Identify which cell holds the provided text, then report its (X, Y) central coordinate. 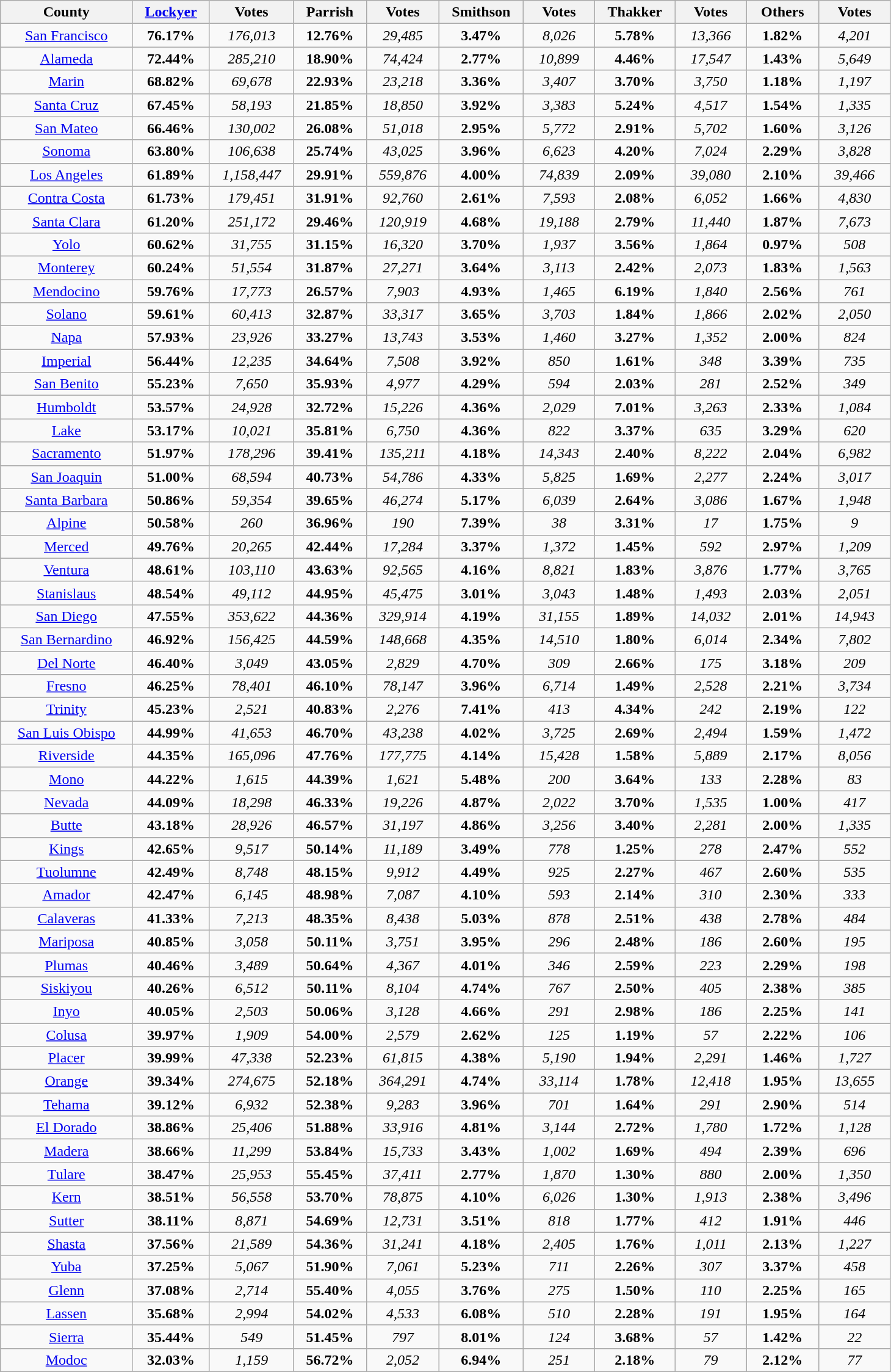
68.82% (171, 82)
2.14% (635, 895)
1.54% (782, 105)
2.01% (782, 616)
593 (559, 895)
33,114 (559, 1081)
39.65% (330, 500)
San Luis Obispo (67, 733)
285,210 (251, 59)
552 (854, 849)
620 (854, 430)
48.35% (330, 918)
18.90% (330, 59)
2.64% (635, 500)
3,734 (854, 686)
50.58% (171, 523)
701 (559, 1105)
20,265 (251, 546)
Lake (67, 430)
Sutter (67, 1221)
5.03% (481, 918)
2,052 (403, 1360)
Alpine (67, 523)
31.15% (330, 244)
1,727 (854, 1058)
4.19% (481, 616)
711 (559, 1267)
38.86% (171, 1128)
46.40% (171, 662)
53.57% (171, 407)
1,913 (711, 1197)
156,425 (251, 639)
10,021 (251, 430)
40.05% (171, 1011)
39.41% (330, 454)
Glenn (67, 1290)
50.14% (330, 849)
17,284 (403, 546)
4,367 (403, 965)
Yolo (67, 244)
60.24% (171, 267)
Merced (67, 546)
56,558 (251, 1197)
3.65% (481, 314)
2.09% (635, 175)
29.46% (330, 221)
Ventura (67, 570)
14,032 (711, 616)
1,615 (251, 779)
6,026 (559, 1197)
Mendocino (67, 291)
413 (559, 710)
165 (854, 1290)
2,029 (559, 407)
Trinity (67, 710)
46.10% (330, 686)
1.19% (635, 1035)
50.06% (330, 1011)
2,994 (251, 1313)
5.78% (635, 35)
1,493 (711, 593)
2.17% (782, 756)
19,226 (403, 802)
4.02% (481, 733)
3.47% (481, 35)
2,503 (251, 1011)
3,144 (559, 1128)
110 (711, 1290)
1,159 (251, 1360)
Modoc (67, 1360)
2,291 (711, 1058)
79 (711, 1360)
6.19% (635, 291)
38.11% (171, 1221)
15,428 (559, 756)
Calaveras (67, 918)
12.76% (330, 35)
3,828 (854, 151)
3,058 (251, 942)
200 (559, 779)
2.59% (635, 965)
45.23% (171, 710)
13,743 (403, 338)
278 (711, 849)
11,440 (711, 221)
5.24% (635, 105)
130,002 (251, 128)
5.17% (481, 500)
54.69% (330, 1221)
22.93% (330, 82)
21.85% (330, 105)
735 (854, 361)
1,460 (559, 338)
52.18% (330, 1081)
3.27% (635, 338)
3,407 (559, 82)
458 (854, 1267)
Amador (67, 895)
Marin (67, 82)
5,649 (854, 59)
47.55% (171, 616)
281 (711, 384)
46.33% (330, 802)
37.08% (171, 1290)
2.24% (782, 477)
54.00% (330, 1035)
12,418 (711, 1081)
Colusa (67, 1035)
Kern (67, 1197)
32.72% (330, 407)
1,209 (854, 546)
9,517 (251, 849)
4.34% (635, 710)
12,731 (403, 1221)
Lockyer (171, 12)
438 (711, 918)
46.92% (171, 639)
2,405 (559, 1244)
9 (854, 523)
14,510 (559, 639)
2.18% (635, 1360)
74,424 (403, 59)
405 (711, 988)
2,829 (403, 662)
2,281 (711, 826)
1.72% (782, 1128)
2.42% (635, 267)
Napa (67, 338)
592 (711, 546)
Stanislaus (67, 593)
4.66% (481, 1011)
Nevada (67, 802)
2.51% (635, 918)
43.05% (330, 662)
2.13% (782, 1244)
Parrish (330, 12)
15,226 (403, 407)
7,650 (251, 384)
2.34% (782, 639)
2,521 (251, 710)
39.97% (171, 1035)
Lassen (67, 1313)
44.22% (171, 779)
3.43% (481, 1151)
3,751 (403, 942)
122 (854, 710)
2,276 (403, 710)
4.29% (481, 384)
41.33% (171, 918)
40.83% (330, 710)
346 (559, 965)
County (67, 12)
31,197 (403, 826)
1.64% (635, 1105)
1,840 (711, 291)
417 (854, 802)
38.51% (171, 1197)
2.10% (782, 175)
47,338 (251, 1058)
Mariposa (67, 942)
77 (854, 1360)
59.76% (171, 291)
18,298 (251, 802)
2.33% (782, 407)
Mono (67, 779)
925 (559, 872)
55.23% (171, 384)
42.65% (171, 849)
4.49% (481, 872)
1,372 (559, 546)
55.40% (330, 1290)
45,475 (403, 593)
44.99% (171, 733)
103,110 (251, 570)
2.69% (635, 733)
850 (559, 361)
3,263 (711, 407)
49.76% (171, 546)
51,018 (403, 128)
467 (711, 872)
92,760 (403, 198)
3,113 (559, 267)
5.48% (481, 779)
60.62% (171, 244)
Sonoma (67, 151)
822 (559, 430)
2.02% (782, 314)
61.73% (171, 198)
35.81% (330, 430)
2.48% (635, 942)
36.96% (330, 523)
242 (711, 710)
1,002 (559, 1151)
148,668 (403, 639)
3,703 (559, 314)
Inyo (67, 1011)
165,096 (251, 756)
55.45% (330, 1174)
4,201 (854, 35)
83 (854, 779)
Fresno (67, 686)
494 (711, 1151)
52.23% (330, 1058)
51.88% (330, 1128)
3,049 (251, 662)
17,773 (251, 291)
3.31% (635, 523)
1,472 (854, 733)
San Benito (67, 384)
179,451 (251, 198)
6.94% (481, 1360)
42.49% (171, 872)
2.90% (782, 1105)
3,256 (559, 826)
Thakker (635, 12)
17 (711, 523)
46.70% (330, 733)
3.95% (481, 942)
1,158,447 (251, 175)
514 (854, 1105)
4.87% (481, 802)
34.64% (330, 361)
13,366 (711, 35)
Riverside (67, 756)
508 (854, 244)
2.27% (635, 872)
Imperial (67, 361)
7,593 (559, 198)
1.76% (635, 1244)
38 (559, 523)
3,086 (711, 500)
5,889 (711, 756)
59.61% (171, 314)
48.54% (171, 593)
310 (711, 895)
Others (782, 12)
106 (854, 1035)
878 (559, 918)
3,725 (559, 733)
Santa Cruz (67, 105)
1.67% (782, 500)
21,589 (251, 1244)
7,673 (854, 221)
43,025 (403, 151)
223 (711, 965)
43.63% (330, 570)
11,189 (403, 849)
Los Angeles (67, 175)
7,061 (403, 1267)
446 (854, 1221)
46.57% (330, 826)
78,147 (403, 686)
51.90% (330, 1267)
8,026 (559, 35)
25,406 (251, 1128)
1,780 (711, 1128)
767 (559, 988)
29,485 (403, 35)
15,733 (403, 1151)
2.95% (481, 128)
4,517 (711, 105)
175 (711, 662)
3.49% (481, 849)
1,535 (711, 802)
54.36% (330, 1244)
31.87% (330, 267)
1.48% (635, 593)
3.36% (481, 82)
141 (854, 1011)
824 (854, 338)
7,802 (854, 639)
8,821 (559, 570)
8,438 (403, 918)
44.36% (330, 616)
549 (251, 1337)
1.25% (635, 849)
3,876 (711, 570)
Sacramento (67, 454)
797 (403, 1337)
364,291 (403, 1081)
3,126 (854, 128)
5,772 (559, 128)
4.68% (481, 221)
8,056 (854, 756)
7,213 (251, 918)
1.46% (782, 1058)
Monterey (67, 267)
25.74% (330, 151)
78,401 (251, 686)
1,352 (711, 338)
2.12% (782, 1360)
37.25% (171, 1267)
1.60% (782, 128)
3,017 (854, 477)
1,864 (711, 244)
66.46% (171, 128)
12,235 (251, 361)
26.57% (330, 291)
40.26% (171, 988)
Orange (67, 1081)
25,953 (251, 1174)
2,022 (559, 802)
1.91% (782, 1221)
6,145 (251, 895)
2.50% (635, 988)
6,014 (711, 639)
635 (711, 430)
1.94% (635, 1058)
48.15% (330, 872)
5,190 (559, 1058)
5.23% (481, 1267)
191 (711, 1313)
125 (559, 1035)
50.64% (330, 965)
1.89% (635, 616)
2.66% (635, 662)
51.45% (330, 1337)
412 (711, 1221)
31.91% (330, 198)
307 (711, 1267)
106,638 (251, 151)
135,211 (403, 454)
348 (711, 361)
2,050 (854, 314)
164 (854, 1313)
58,193 (251, 105)
333 (854, 895)
53.17% (171, 430)
92,565 (403, 570)
195 (854, 942)
68,594 (251, 477)
5,702 (711, 128)
1,350 (854, 1174)
48.61% (171, 570)
7.39% (481, 523)
778 (559, 849)
38.47% (171, 1174)
33,317 (403, 314)
559,876 (403, 175)
0.97% (782, 244)
1.43% (782, 59)
56.44% (171, 361)
67.45% (171, 105)
274,675 (251, 1081)
2.22% (782, 1035)
28,926 (251, 826)
Kings (67, 849)
43.18% (171, 826)
Plumas (67, 965)
4.16% (481, 570)
176,013 (251, 35)
880 (711, 1174)
1,621 (403, 779)
3.18% (782, 662)
1.49% (635, 686)
39.12% (171, 1105)
78,875 (403, 1197)
1.18% (782, 82)
198 (854, 965)
2.98% (635, 1011)
7,087 (403, 895)
San Diego (67, 616)
53.84% (330, 1151)
61.20% (171, 221)
3.39% (782, 361)
Humboldt (67, 407)
1,128 (854, 1128)
1.58% (635, 756)
1,870 (559, 1174)
3.53% (481, 338)
3.01% (481, 593)
60,413 (251, 314)
1,227 (854, 1244)
51,554 (251, 267)
44.35% (171, 756)
61,815 (403, 1058)
18,850 (403, 105)
2.61% (481, 198)
39.99% (171, 1058)
59,354 (251, 500)
Madera (67, 1151)
1,197 (854, 82)
72.44% (171, 59)
31,155 (559, 616)
2.97% (782, 546)
2,051 (854, 593)
4.33% (481, 477)
63.80% (171, 151)
44.95% (330, 593)
8.01% (481, 1337)
El Dorado (67, 1128)
6,052 (711, 198)
1.82% (782, 35)
4.01% (481, 965)
4.00% (481, 175)
1.45% (635, 546)
48.98% (330, 895)
8,104 (403, 988)
4.35% (481, 639)
178,296 (251, 454)
1.84% (635, 314)
296 (559, 942)
Siskiyou (67, 988)
1,563 (854, 267)
37.56% (171, 1244)
120,919 (403, 221)
54.02% (330, 1313)
6,932 (251, 1105)
2.52% (782, 384)
17,547 (711, 59)
2,277 (711, 477)
40.85% (171, 942)
3.76% (481, 1290)
35.68% (171, 1313)
1.61% (635, 361)
35.44% (171, 1337)
11,299 (251, 1151)
2.78% (782, 918)
6,982 (854, 454)
2.40% (635, 454)
41,653 (251, 733)
47.76% (330, 756)
9,912 (403, 872)
46,274 (403, 500)
46.25% (171, 686)
32.87% (330, 314)
1.59% (782, 733)
Solano (67, 314)
3,750 (711, 82)
3,043 (559, 593)
2.21% (782, 686)
40.46% (171, 965)
3,383 (559, 105)
4.14% (481, 756)
2.04% (782, 454)
1.78% (635, 1081)
Del Norte (67, 662)
1,948 (854, 500)
19,188 (559, 221)
57.93% (171, 338)
3.40% (635, 826)
2.91% (635, 128)
5,825 (559, 477)
51.97% (171, 454)
4,830 (854, 198)
Sierra (67, 1337)
31,241 (403, 1244)
Santa Clara (67, 221)
1,465 (559, 291)
2.79% (635, 221)
1,866 (711, 314)
38.66% (171, 1151)
49,112 (251, 593)
56.72% (330, 1360)
4.46% (635, 59)
San Mateo (67, 128)
42.47% (171, 895)
53.70% (330, 1197)
61.89% (171, 175)
8,222 (711, 454)
32.03% (171, 1360)
44.59% (330, 639)
San Joaquin (67, 477)
818 (559, 1221)
209 (854, 662)
52.38% (330, 1105)
2.72% (635, 1128)
69,678 (251, 82)
329,914 (403, 616)
3,496 (854, 1197)
177,775 (403, 756)
1.87% (782, 221)
3,489 (251, 965)
1,084 (854, 407)
50.86% (171, 500)
Contra Costa (67, 198)
Shasta (67, 1244)
8,871 (251, 1221)
44.09% (171, 802)
40.73% (330, 477)
74,839 (559, 175)
Tehama (67, 1105)
1,909 (251, 1035)
Alameda (67, 59)
309 (559, 662)
124 (559, 1337)
1.66% (782, 198)
7.01% (635, 407)
San Bernardino (67, 639)
7,508 (403, 361)
761 (854, 291)
4,055 (403, 1290)
6,039 (559, 500)
275 (559, 1290)
251 (559, 1360)
6,623 (559, 151)
42.44% (330, 546)
Smithson (481, 12)
1.00% (782, 802)
4.38% (481, 1058)
26.08% (330, 128)
353,622 (251, 616)
2,714 (251, 1290)
3,128 (403, 1011)
2,579 (403, 1035)
2,494 (711, 733)
4.81% (481, 1128)
510 (559, 1313)
10,899 (559, 59)
190 (403, 523)
3.56% (635, 244)
7.41% (481, 710)
Butte (67, 826)
39,080 (711, 175)
2,528 (711, 686)
Yuba (67, 1267)
3.68% (635, 1337)
251,172 (251, 221)
13,655 (854, 1081)
22 (854, 1337)
14,943 (854, 616)
1.80% (635, 639)
4.70% (481, 662)
24,928 (251, 407)
4.86% (481, 826)
4.93% (481, 291)
4.20% (635, 151)
2.26% (635, 1267)
29.91% (330, 175)
7,903 (403, 291)
33,916 (403, 1128)
1.42% (782, 1337)
3,765 (854, 570)
1.50% (635, 1290)
1,011 (711, 1244)
3.51% (481, 1221)
6,750 (403, 430)
1.75% (782, 523)
35.93% (330, 384)
484 (854, 918)
2.30% (782, 895)
133 (711, 779)
44.39% (330, 779)
43,238 (403, 733)
33.27% (330, 338)
Tulare (67, 1174)
4,977 (403, 384)
2.08% (635, 198)
31,755 (251, 244)
6,512 (251, 988)
16,320 (403, 244)
2.19% (782, 710)
7,024 (711, 151)
2.56% (782, 291)
6,714 (559, 686)
54,786 (403, 477)
76.17% (171, 35)
260 (251, 523)
5,067 (251, 1267)
2.39% (782, 1151)
Tuolumne (67, 872)
2.47% (782, 849)
27,271 (403, 267)
6.08% (481, 1313)
37,411 (403, 1174)
14,343 (559, 454)
9,283 (403, 1105)
1,937 (559, 244)
39.34% (171, 1081)
349 (854, 384)
39,466 (854, 175)
23,218 (403, 82)
385 (854, 988)
594 (559, 384)
Placer (67, 1058)
2.62% (481, 1035)
51.00% (171, 477)
4,533 (403, 1313)
696 (854, 1151)
2,073 (711, 267)
Santa Barbara (67, 500)
8,748 (251, 872)
San Francisco (67, 35)
535 (854, 872)
23,926 (251, 338)
3.29% (782, 430)
